Determine the (X, Y) coordinate at the center of the cell enclosing the given text.  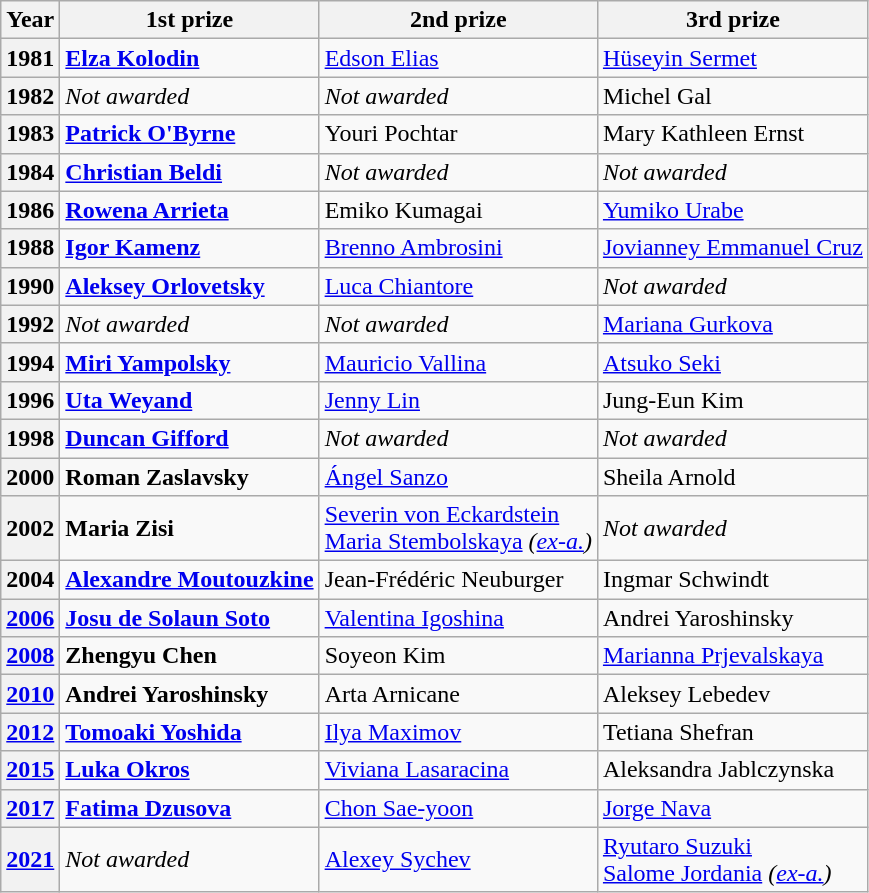
Igor Kamenz (190, 248)
1982 (30, 96)
Mariana Gurkova (732, 324)
Jovianney Emmanuel Cruz (732, 248)
Marianna Prjevalskaya (732, 656)
2nd prize (458, 20)
Arta Arnicane (458, 694)
2021 (30, 860)
Josu de Solaun Soto (190, 618)
Aleksey Lebedev (732, 694)
2002 (30, 528)
1988 (30, 248)
Luca Chiantore (458, 286)
Brenno Ambrosini (458, 248)
Alexandre Moutouzkine (190, 580)
Valentina Igoshina (458, 618)
Jorge Nava (732, 808)
1994 (30, 362)
2000 (30, 477)
2017 (30, 808)
Emiko Kumagai (458, 210)
Atsuko Seki (732, 362)
Jean-Frédéric Neuburger (458, 580)
Luka Okros (190, 770)
2010 (30, 694)
Soyeon Kim (458, 656)
Edson Elias (458, 58)
Severin von Eckardstein Maria Stembolskaya (ex-a.) (458, 528)
Year (30, 20)
Hüseyin Sermet (732, 58)
Chon Sae-yoon (458, 808)
Christian Beldi (190, 172)
1998 (30, 438)
2008 (30, 656)
Michel Gal (732, 96)
Jenny Lin (458, 400)
Zhengyu Chen (190, 656)
Uta Weyand (190, 400)
Ilya Maximov (458, 732)
Duncan Gifford (190, 438)
2006 (30, 618)
Alexey Sychev (458, 860)
1986 (30, 210)
Sheila Arnold (732, 477)
Aleksey Orlovetsky (190, 286)
3rd prize (732, 20)
Viviana Lasaracina (458, 770)
Ángel Sanzo (458, 477)
Fatima Dzusova (190, 808)
Tomoaki Yoshida (190, 732)
Elza Kolodin (190, 58)
Roman Zaslavsky (190, 477)
Jung-Eun Kim (732, 400)
1990 (30, 286)
Aleksandra Jablczynska (732, 770)
Miri Yampolsky (190, 362)
Mauricio Vallina (458, 362)
Maria Zisi (190, 528)
1992 (30, 324)
1996 (30, 400)
2012 (30, 732)
2004 (30, 580)
1st prize (190, 20)
Ryutaro Suzuki Salome Jordania (ex-a.) (732, 860)
Tetiana Shefran (732, 732)
Youri Pochtar (458, 134)
1984 (30, 172)
Patrick O'Byrne (190, 134)
1983 (30, 134)
2015 (30, 770)
Ingmar Schwindt (732, 580)
Mary Kathleen Ernst (732, 134)
Rowena Arrieta (190, 210)
1981 (30, 58)
Yumiko Urabe (732, 210)
